Return the [X, Y] coordinate for the center point of the cell that contains the specified text.  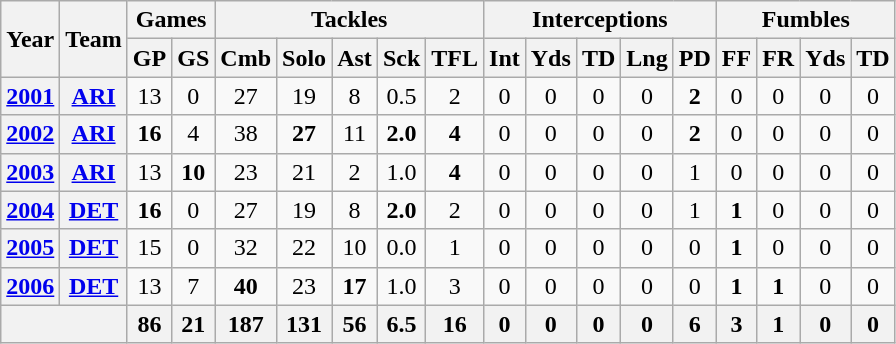
0.0 [401, 248]
Interceptions [600, 20]
Int [505, 58]
2002 [30, 134]
2005 [30, 248]
56 [355, 324]
2001 [30, 96]
Cmb [246, 58]
Team [94, 39]
131 [304, 324]
GP [149, 58]
2006 [30, 286]
Games [170, 20]
PD [694, 58]
Fumbles [806, 20]
15 [149, 248]
FR [778, 58]
Solo [304, 58]
2004 [30, 210]
187 [246, 324]
Ast [355, 58]
Year [30, 39]
6 [694, 324]
Sck [401, 58]
7 [194, 286]
FF [736, 58]
11 [355, 134]
86 [149, 324]
0.5 [401, 96]
Lng [647, 58]
GS [194, 58]
40 [246, 286]
Tackles [350, 20]
17 [355, 286]
22 [304, 248]
TFL [455, 58]
2003 [30, 172]
6.5 [401, 324]
38 [246, 134]
32 [246, 248]
